Search for the cell housing the specified text and yield its (x, y) center coordinate. 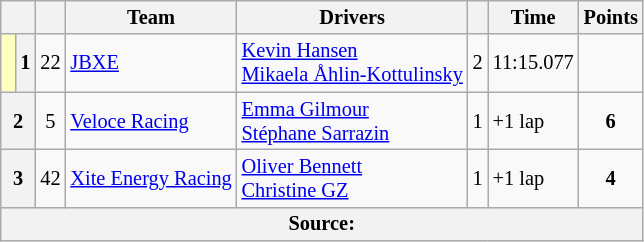
Xite Energy Racing (150, 178)
Kevin Hansen Mikaela Åhlin-Kottulinsky (352, 63)
Oliver Bennett Christine GZ (352, 178)
42 (50, 178)
3 (18, 178)
11:15.077 (534, 63)
22 (50, 63)
Emma Gilmour Stéphane Sarrazin (352, 121)
5 (50, 121)
6 (611, 121)
JBXE (150, 63)
Team (150, 17)
Drivers (352, 17)
Source: (322, 224)
Time (534, 17)
Points (611, 17)
4 (611, 178)
Veloce Racing (150, 121)
